Scan for the cell matching the given text and deliver its (X, Y) coordinate at center. 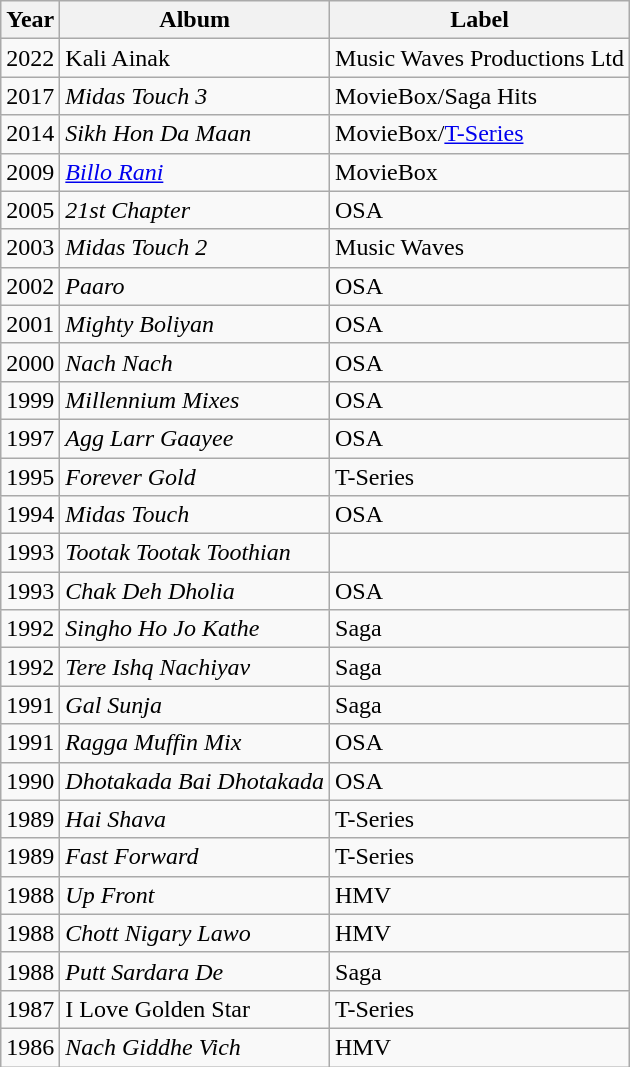
Gal Sunja (195, 705)
Chak Deh Dholia (195, 591)
Midas Touch 3 (195, 96)
MovieBox/Saga Hits (480, 96)
1994 (30, 515)
1987 (30, 1009)
Fast Forward (195, 857)
Millennium Mixes (195, 400)
Mighty Boliyan (195, 324)
Putt Sardara De (195, 971)
Midas Touch (195, 515)
Paaro (195, 286)
1986 (30, 1047)
2003 (30, 248)
Nach Nach (195, 362)
Kali Ainak (195, 58)
1997 (30, 438)
2022 (30, 58)
Tere Ishq Nachiyav (195, 667)
Label (480, 20)
Midas Touch 2 (195, 248)
Up Front (195, 895)
Music Waves Productions Ltd (480, 58)
Hai Shava (195, 819)
Nach Giddhe Vich (195, 1047)
2009 (30, 172)
Music Waves (480, 248)
Tootak Tootak Toothian (195, 553)
Billo Rani (195, 172)
1999 (30, 400)
2017 (30, 96)
1995 (30, 477)
21st Chapter (195, 210)
2005 (30, 210)
Dhotakada Bai Dhotakada (195, 781)
1990 (30, 781)
2014 (30, 134)
Ragga Muffin Mix (195, 743)
Album (195, 20)
MovieBox (480, 172)
2002 (30, 286)
Agg Larr Gaayee (195, 438)
Sikh Hon Da Maan (195, 134)
Chott Nigary Lawo (195, 933)
2000 (30, 362)
Forever Gold (195, 477)
2001 (30, 324)
Year (30, 20)
MovieBox/T-Series (480, 134)
I Love Golden Star (195, 1009)
Singho Ho Jo Kathe (195, 629)
